Search for the cell housing the specified text and yield its (x, y) center coordinate. 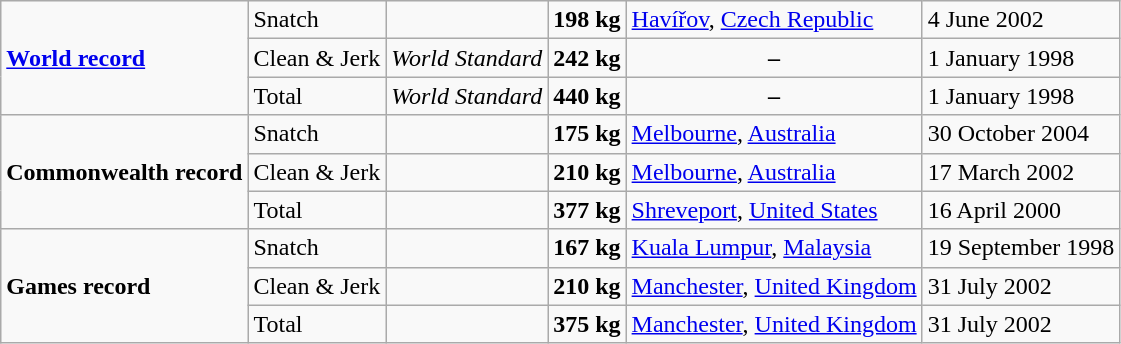
4 June 2002 (1021, 20)
198 kg (587, 20)
Commonwealth record (124, 172)
17 March 2002 (1021, 172)
19 September 1998 (1021, 248)
440 kg (587, 96)
175 kg (587, 134)
375 kg (587, 324)
Kuala Lumpur, Malaysia (774, 248)
16 April 2000 (1021, 210)
Havířov, Czech Republic (774, 20)
377 kg (587, 210)
World record (124, 58)
242 kg (587, 58)
Games record (124, 286)
Shreveport, United States (774, 210)
167 kg (587, 248)
30 October 2004 (1021, 134)
